Extract the [x, y] coordinate from the center of the cell holding the provided text.  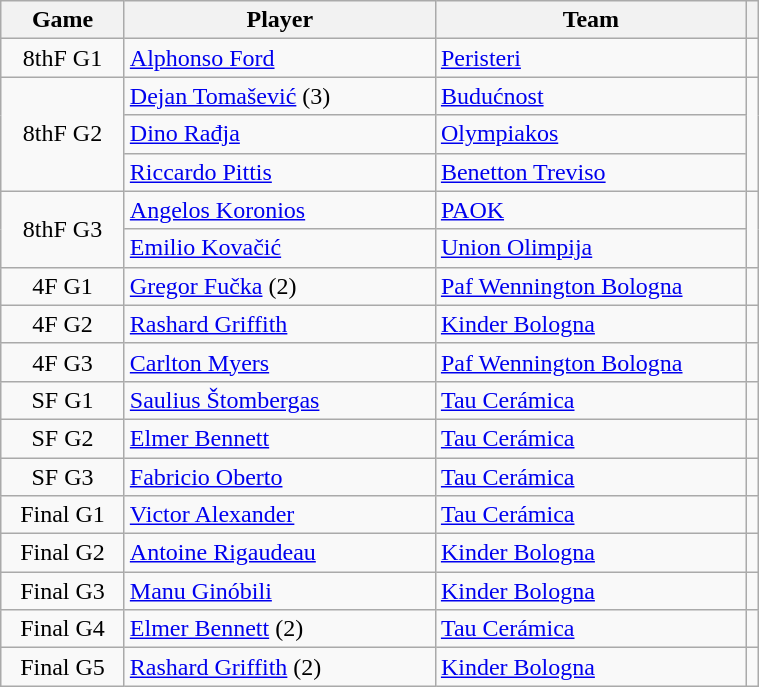
8thF G2 [63, 134]
4F G2 [63, 324]
Final G1 [63, 515]
Fabricio Oberto [280, 477]
Player [280, 20]
Emilio Kovačić [280, 248]
Rashard Griffith (2) [280, 667]
Olympiakos [590, 134]
SF G2 [63, 438]
Final G5 [63, 667]
SF G3 [63, 477]
Elmer Bennett (2) [280, 629]
8thF G3 [63, 229]
Antoine Rigaudeau [280, 553]
4F G1 [63, 286]
Riccardo Pittis [280, 172]
Rashard Griffith [280, 324]
Manu Ginóbili [280, 591]
PAOK [590, 210]
Budućnost [590, 96]
Benetton Treviso [590, 172]
Peristeri [590, 58]
4F G3 [63, 362]
Saulius Štombergas [280, 400]
Game [63, 20]
Dino Rađja [280, 134]
Alphonso Ford [280, 58]
Team [590, 20]
Carlton Myers [280, 362]
Dejan Tomašević (3) [280, 96]
SF G1 [63, 400]
Final G2 [63, 553]
Final G3 [63, 591]
Gregor Fučka (2) [280, 286]
Final G4 [63, 629]
Angelos Koronios [280, 210]
Elmer Bennett [280, 438]
Union Olimpija [590, 248]
8thF G1 [63, 58]
Victor Alexander [280, 515]
